Provide the [x, y] coordinate of the cell's center where the given text is located.  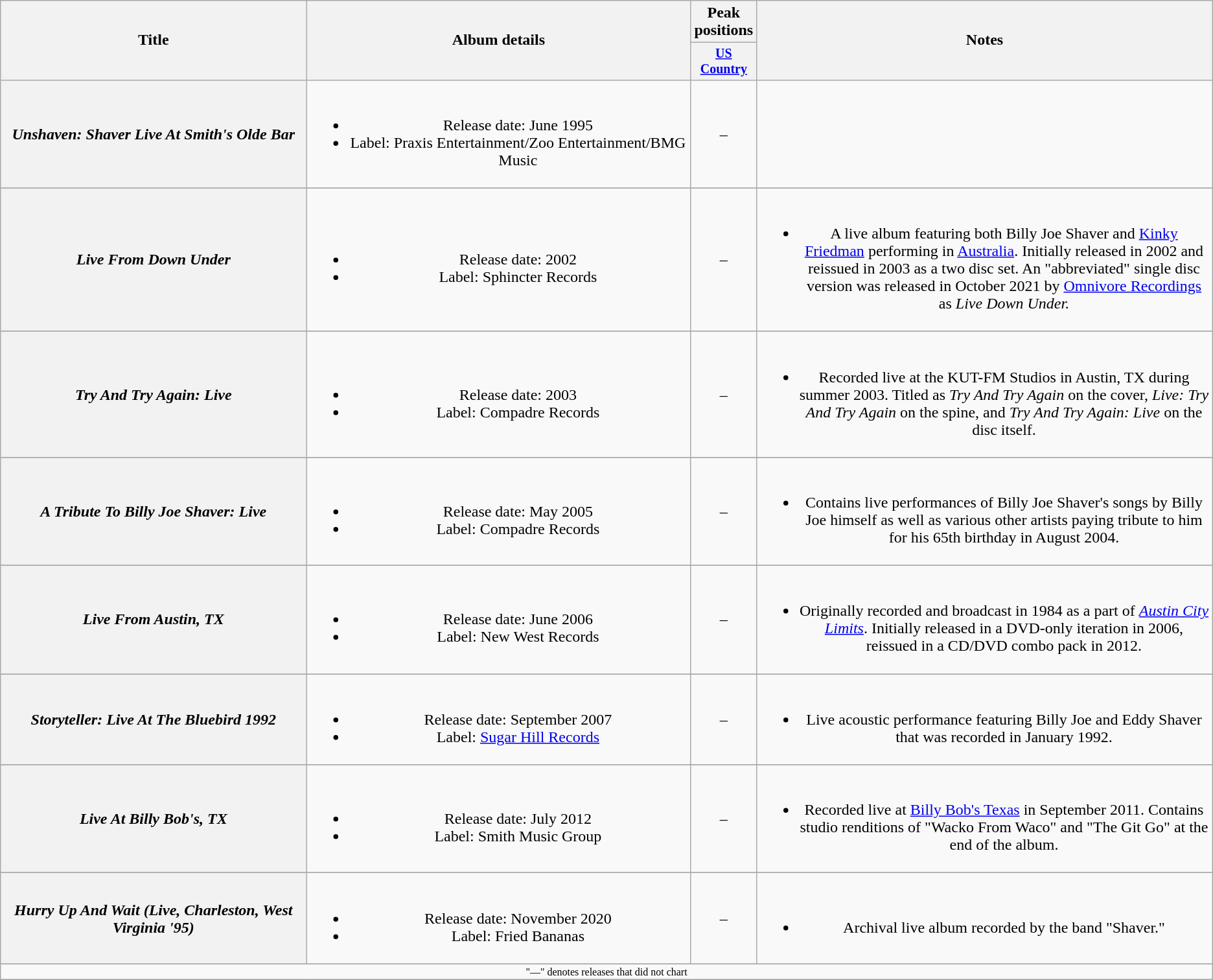
Release date: November 2020Label: Fried Bananas [499, 918]
Live From Austin, TX [154, 620]
Try And Try Again: Live [154, 394]
"—" denotes releases that did not chart [606, 972]
Album details [499, 40]
Recorded live at Billy Bob's Texas in September 2011. Contains studio renditions of "Wacko From Waco" and "The Git Go" at the end of the album. [985, 819]
Live acoustic performance featuring Billy Joe and Eddy Shaver that was recorded in January 1992. [985, 719]
Peak positions [724, 22]
Release date: 2003Label: Compadre Records [499, 394]
Release date: September 2007Label: Sugar Hill Records [499, 719]
Unshaven: Shaver Live At Smith's Olde Bar [154, 134]
Release date: June 1995Label: Praxis Entertainment/Zoo Entertainment/BMG Music [499, 134]
Release date: 2002Label: Sphincter Records [499, 259]
A Tribute To Billy Joe Shaver: Live [154, 511]
Archival live album recorded by the band "Shaver." [985, 918]
Live At Billy Bob's, TX [154, 819]
US Country [724, 61]
Storyteller: Live At The Bluebird 1992 [154, 719]
Hurry Up And Wait (Live, Charleston, West Virginia '95) [154, 918]
Title [154, 40]
Release date: July 2012Label: Smith Music Group [499, 819]
Live From Down Under [154, 259]
Notes [985, 40]
Release date: May 2005Label: Compadre Records [499, 511]
Release date: June 2006Label: New West Records [499, 620]
